From the cell containing the given text, extract its center point as [X, Y] coordinate. 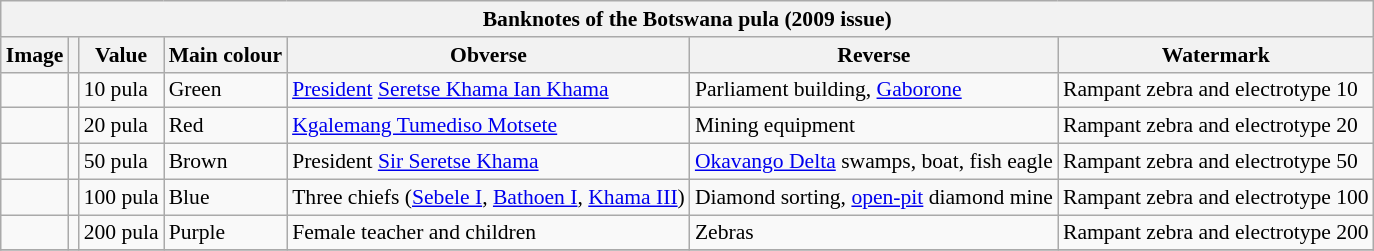
20 pula [122, 126]
President Sir Seretse Khama [488, 162]
Obverse [488, 55]
Watermark [1216, 55]
Value [122, 55]
Three chiefs (Sebele I, Bathoen I, Khama III) [488, 197]
Kgalemang Tumediso Motsete [488, 126]
Rampant zebra and electrotype 20 [1216, 126]
Rampant zebra and electrotype 200 [1216, 233]
Reverse [874, 55]
Mining equipment [874, 126]
Zebras [874, 233]
Green [226, 90]
Image [35, 55]
Purple [226, 233]
10 pula [122, 90]
50 pula [122, 162]
Blue [226, 197]
Banknotes of the Botswana pula (2009 issue) [688, 19]
Brown [226, 162]
President Seretse Khama Ian Khama [488, 90]
Main colour [226, 55]
200 pula [122, 233]
Red [226, 126]
Rampant zebra and electrotype 100 [1216, 197]
Rampant zebra and electrotype 50 [1216, 162]
Parliament building, Gaborone [874, 90]
Okavango Delta swamps, boat, fish eagle [874, 162]
Rampant zebra and electrotype 10 [1216, 90]
100 pula [122, 197]
Female teacher and children [488, 233]
Diamond sorting, open-pit diamond mine [874, 197]
